From the cell containing the given text, extract its center point as [X, Y] coordinate. 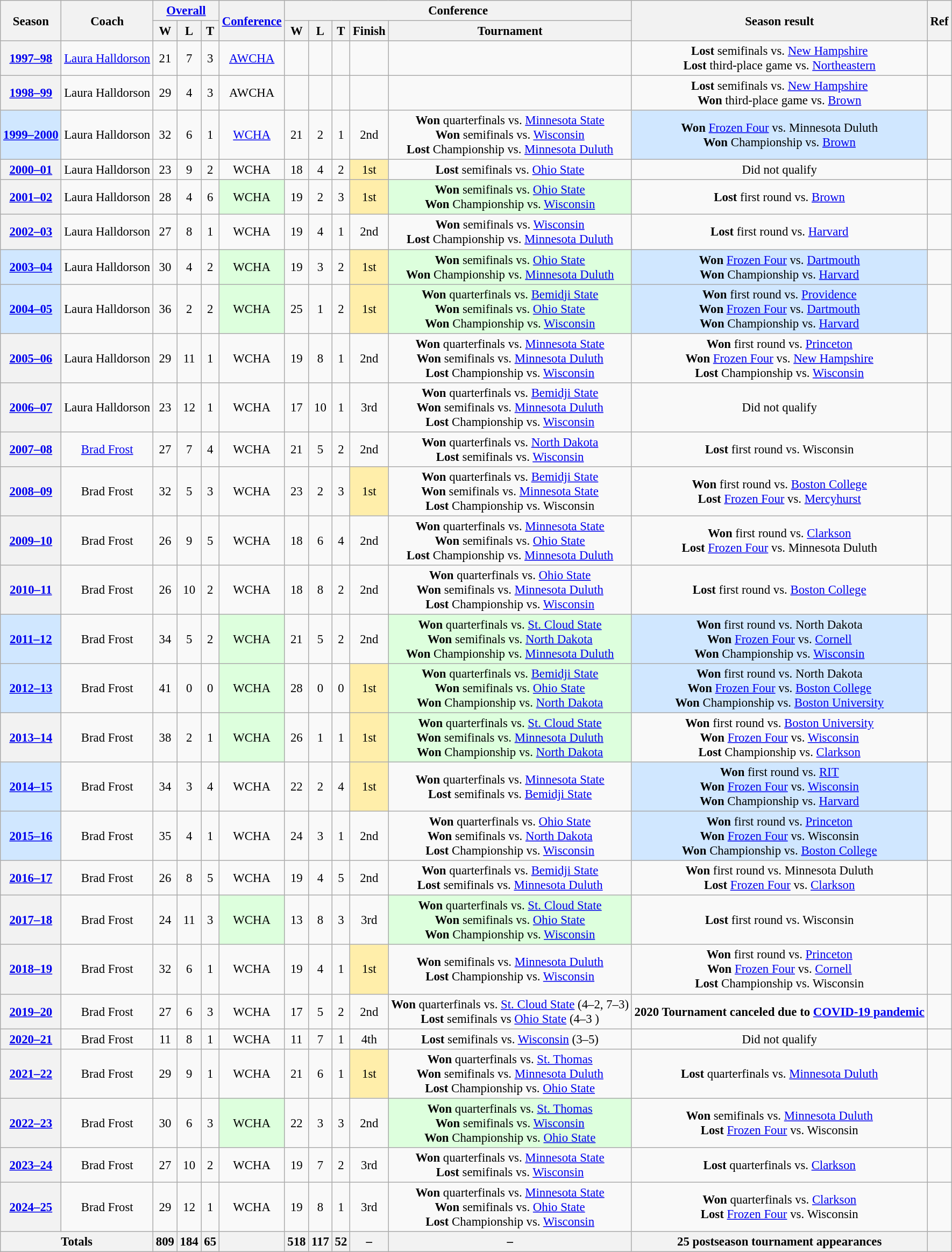
2018–19 [31, 970]
4th [369, 1039]
Lost semifinals vs. New Hampshire Lost third-place game vs. Northeastern [779, 58]
Lost first round vs. Harvard [779, 232]
2006–07 [31, 407]
Won semifinals vs. Ohio State Won Championship vs. Minnesota Duluth [510, 267]
Won quarterfinals vs. Minnesota State Lost semifinals vs. Bemidji State [510, 787]
36 [166, 309]
Won first round vs. North Dakota Won Frozen Four vs. Boston College Won Championship vs. Boston University [779, 688]
25 postseason tournament appearances [779, 1242]
Won quarterfinals vs. Bemidji State Won semifinals vs. Minnesota Duluth Lost Championship vs. Wisconsin [510, 407]
2005–06 [31, 358]
52 [341, 1242]
Lost quarterfinals vs. Clarkson [779, 1165]
117 [321, 1242]
Finish [369, 31]
Won quarterfinals vs. St. Cloud State Won semifinals vs. North Dakota Won Championship vs. Minnesota Duluth [510, 639]
Won quarterfinals vs. St. Cloud State (4–2, 7–3)Lost semifinals vs Ohio State (4–3 ) [510, 1011]
2010–11 [31, 590]
2012–13 [31, 688]
2019–20 [31, 1011]
25 [297, 309]
2002–03 [31, 232]
2004–05 [31, 309]
Won first round vs. Boston College Lost Frozen Four vs. Mercyhurst [779, 492]
2003–04 [31, 267]
Won semifinals vs. Ohio State Won Championship vs. Wisconsin [510, 197]
41 [166, 688]
Won quarterfinals vs. Minnesota State Won semifinals vs. Ohio State Lost Championship vs. Wisconsin [510, 1207]
2022–23 [31, 1123]
Won first round vs. Boston University Won Frozen Four vs. Wisconsin Lost Championship vs. Clarkson [779, 738]
Won first round vs. Princeton Won Frozen Four vs. Wisconsin Won Championship vs. Boston College [779, 836]
Won first round vs. Providence Won Frozen Four vs. Dartmouth Won Championship vs. Harvard [779, 309]
Won quarterfinals vs. St. Cloud State Won semifinals vs. Ohio State Won Championship vs. Wisconsin [510, 920]
Won quarterfinals vs. St. Thomas Won semifinals vs. Minnesota Duluth Lost Championship vs. Ohio State [510, 1073]
Won Frozen Four vs. Dartmouth Won Championship vs. Harvard [779, 267]
2001–02 [31, 197]
809 [166, 1242]
Won quarterfinals vs. Minnesota State Lost semifinals vs. Wisconsin [510, 1165]
2000–01 [31, 170]
Won first round vs. Princeton Won Frozen Four vs. New Hampshire Lost Championship vs. Wisconsin [779, 358]
Won semifinals vs. Minnesota Duluth Lost Championship vs. Wisconsin [510, 970]
Won quarterfinals vs. Ohio State Won semifinals vs. Minnesota Duluth Lost Championship vs. Wisconsin [510, 590]
Won quarterfinals vs. St. Cloud State Won semifinals vs. Minnesota Duluth Won Championship vs. North Dakota [510, 738]
184 [189, 1242]
Won quarterfinals vs. Minnesota State Won semifinals vs. Wisconsin Lost Championship vs. Minnesota Duluth [510, 135]
518 [297, 1242]
1997–98 [31, 58]
2016–17 [31, 878]
Won quarterfinals vs. North Dakota Lost semifinals vs. Wisconsin [510, 450]
Lost semifinals vs. Wisconsin (3–5) [510, 1039]
Won quarterfinals vs. Bemidji State Won semifinals vs. Minnesota State Lost Championship vs. Wisconsin [510, 492]
Totals [77, 1242]
Coach [108, 20]
35 [166, 836]
Won quarterfinals vs. Ohio State Won semifinals vs. North Dakota Lost Championship vs. Wisconsin [510, 836]
Won quarterfinals vs. Bemidji State Won semifinals vs. Ohio State Won Championship vs. North Dakota [510, 688]
13 [297, 920]
Won quarterfinals vs. Bemidji State Won semifinals vs. Ohio State Won Championship vs. Wisconsin [510, 309]
38 [166, 738]
2008–09 [31, 492]
2020 Tournament canceled due to COVID-19 pandemic [779, 1011]
Won quarterfinals vs. Clarkson Lost Frozen Four vs. Wisconsin [779, 1207]
Overall [186, 11]
Season [31, 20]
65 [210, 1242]
2024–25 [31, 1207]
2014–15 [31, 787]
Won quarterfinals vs. Minnesota State Won semifinals vs. Minnesota Duluth Lost Championship vs. Wisconsin [510, 358]
Won first round vs. RIT Won Frozen Four vs. Wisconsin Won Championship vs. Harvard [779, 787]
Season result [779, 20]
1999–2000 [31, 135]
Won semifinals vs. Minnesota Duluth Lost Frozen Four vs. Wisconsin [779, 1123]
2023–24 [31, 1165]
2020–21 [31, 1039]
Won first round vs. Princeton Won Frozen Four vs. Cornell Lost Championship vs. Wisconsin [779, 970]
Won first round vs. Clarkson Lost Frozen Four vs. Minnesota Duluth [779, 540]
2015–16 [31, 836]
Lost quarterfinals vs. Minnesota Duluth [779, 1073]
Tournament [510, 31]
Won quarterfinals vs. St. Thomas Won semifinals vs. Wisconsin Won Championship vs. Ohio State [510, 1123]
Lost semifinals vs. Ohio State [510, 170]
Ref [939, 20]
Won first round vs. North Dakota Won Frozen Four vs. Cornell Won Championship vs. Wisconsin [779, 639]
Won first round vs. Minnesota Duluth Lost Frozen Four vs. Clarkson [779, 878]
1998–99 [31, 94]
2009–10 [31, 540]
Won Frozen Four vs. Minnesota Duluth Won Championship vs. Brown [779, 135]
Lost first round vs. Boston College [779, 590]
Won quarterfinals vs. Minnesota State Won semifinals vs. Ohio State Lost Championship vs. Minnesota Duluth [510, 540]
2011–12 [31, 639]
2017–18 [31, 920]
Lost semifinals vs. New Hampshire Won third-place game vs. Brown [779, 94]
2013–14 [31, 738]
2007–08 [31, 450]
Won semifinals vs. Wisconsin Lost Championship vs. Minnesota Duluth [510, 232]
Won quarterfinals vs. Bemidji State Lost semifinals vs. Minnesota Duluth [510, 878]
Lost first round vs. Brown [779, 197]
2021–22 [31, 1073]
